For the text-containing cell, return its midpoint in [X, Y] coordinate format. 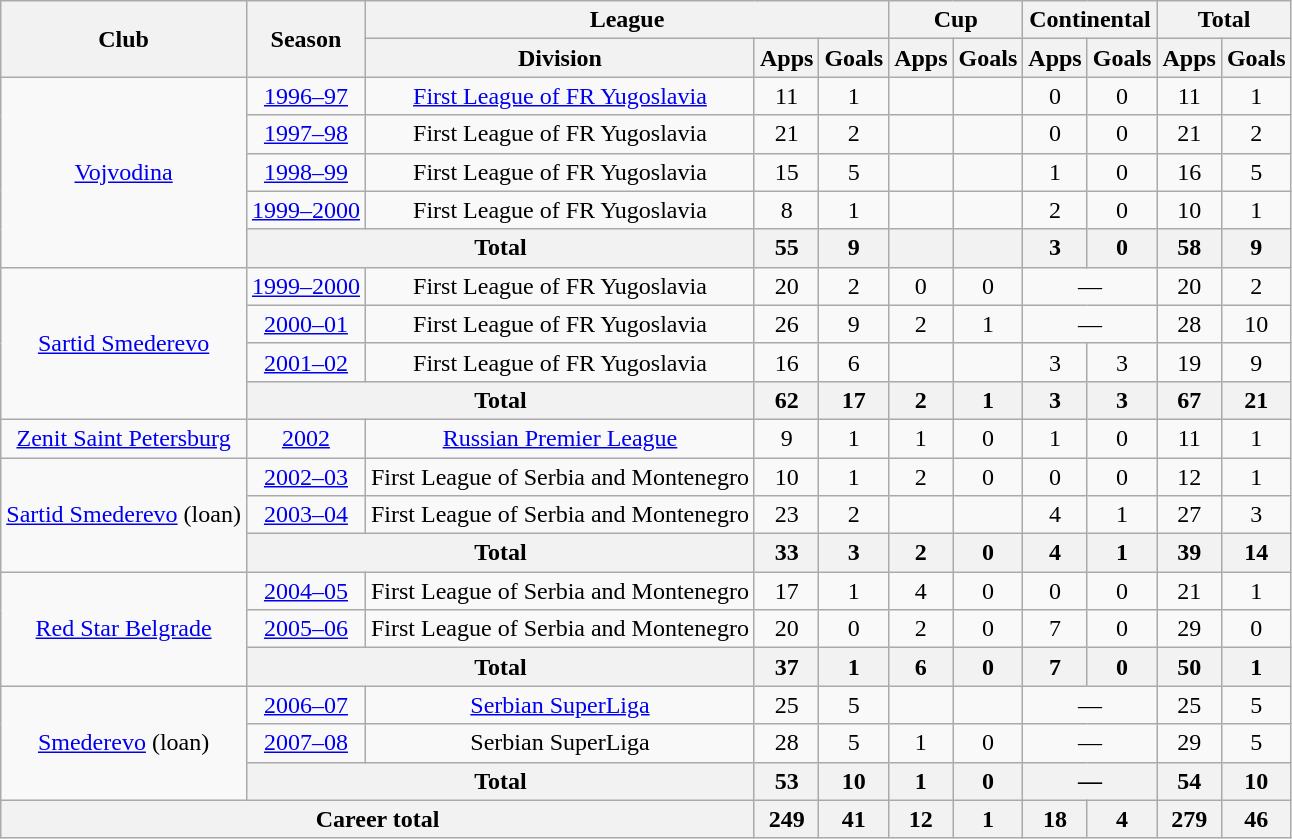
Sartid Smederevo (loan) [124, 515]
55 [786, 248]
Division [560, 58]
58 [1189, 248]
1998–99 [306, 172]
Russian Premier League [560, 438]
1996–97 [306, 96]
41 [854, 819]
2000–01 [306, 324]
Career total [378, 819]
46 [1256, 819]
Season [306, 39]
Vojvodina [124, 172]
2007–08 [306, 743]
67 [1189, 400]
2005–06 [306, 629]
23 [786, 515]
Smederevo (loan) [124, 743]
1997–98 [306, 134]
Sartid Smederevo [124, 343]
Red Star Belgrade [124, 629]
26 [786, 324]
33 [786, 553]
Cup [956, 20]
15 [786, 172]
2004–05 [306, 591]
18 [1055, 819]
14 [1256, 553]
Zenit Saint Petersburg [124, 438]
50 [1189, 667]
279 [1189, 819]
27 [1189, 515]
2006–07 [306, 705]
League [626, 20]
2003–04 [306, 515]
39 [1189, 553]
Continental [1090, 20]
2001–02 [306, 362]
2002–03 [306, 477]
53 [786, 781]
19 [1189, 362]
62 [786, 400]
37 [786, 667]
Club [124, 39]
8 [786, 210]
54 [1189, 781]
2002 [306, 438]
249 [786, 819]
